Detect which cell encompasses the target text, then output its [X, Y] center coordinate. 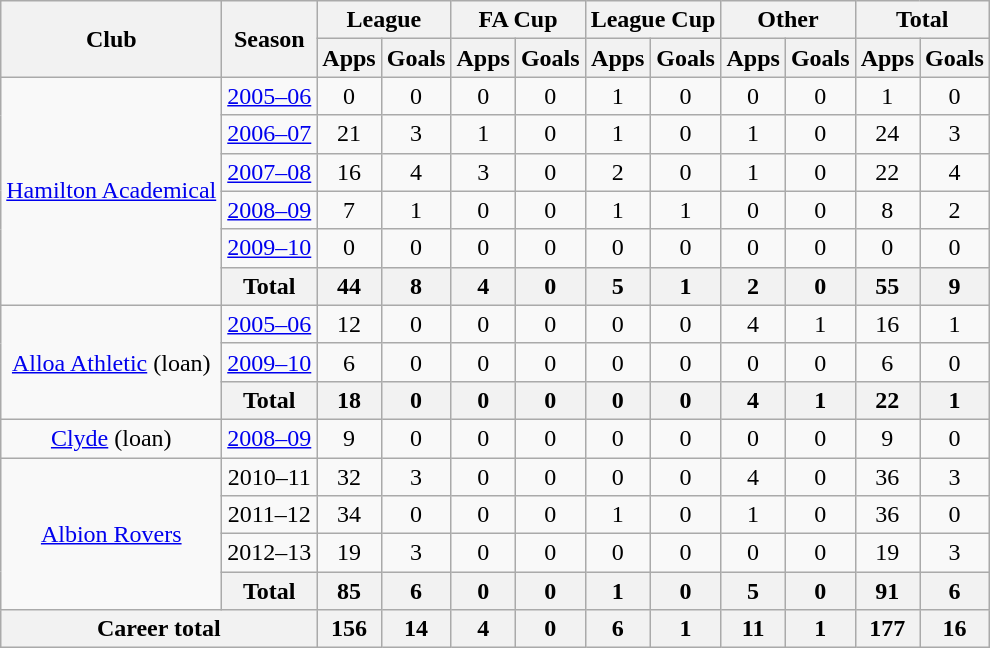
156 [349, 629]
12 [349, 324]
177 [887, 629]
2011–12 [270, 515]
44 [349, 286]
Club [112, 39]
Albion Rovers [112, 534]
11 [753, 629]
League Cup [653, 20]
85 [349, 591]
2010–11 [270, 477]
18 [349, 400]
14 [416, 629]
Hamilton Academical [112, 191]
7 [349, 210]
Other [788, 20]
24 [887, 134]
FA Cup [518, 20]
91 [887, 591]
2007–08 [270, 172]
21 [349, 134]
2006–07 [270, 134]
Season [270, 39]
2012–13 [270, 553]
Clyde (loan) [112, 438]
Alloa Athletic (loan) [112, 362]
League [384, 20]
55 [887, 286]
34 [349, 515]
Career total [159, 629]
32 [349, 477]
